Find where the given text appears and provide that cell's center as [X, Y] coordinate. 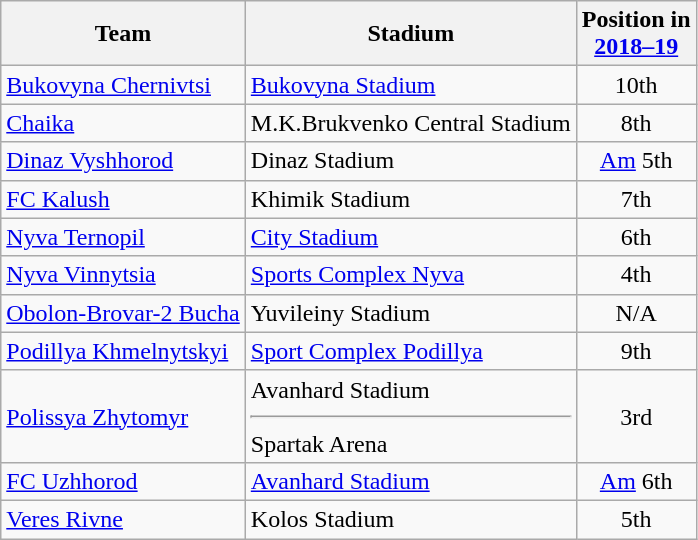
10th [636, 85]
Veres Rivne [124, 519]
Am 5th [636, 161]
5th [636, 519]
Avanhard Stadium [410, 481]
Obolon-Brovar-2 Bucha [124, 313]
Kolos Stadium [410, 519]
8th [636, 123]
City Stadium [410, 237]
Dinaz Vyshhorod [124, 161]
N/A [636, 313]
3rd [636, 416]
7th [636, 199]
FC Kalush [124, 199]
Sport Complex Podillya [410, 351]
Nyva Ternopil [124, 237]
Bukovyna Chernivtsi [124, 85]
Team [124, 34]
Stadium [410, 34]
4th [636, 275]
Podillya Khmelnytskyi [124, 351]
Sports Complex Nyva [410, 275]
9th [636, 351]
Polissya Zhytomyr [124, 416]
Chaika [124, 123]
Yuvileiny Stadium [410, 313]
6th [636, 237]
Avanhard StadiumSpartak Arena [410, 416]
Dinaz Stadium [410, 161]
Position in2018–19 [636, 34]
Am 6th [636, 481]
Nyva Vinnytsia [124, 275]
M.K.Brukvenko Central Stadium [410, 123]
Khimik Stadium [410, 199]
FC Uzhhorod [124, 481]
Bukovyna Stadium [410, 85]
